Scan for the cell matching the given text and deliver its [x, y] coordinate at center. 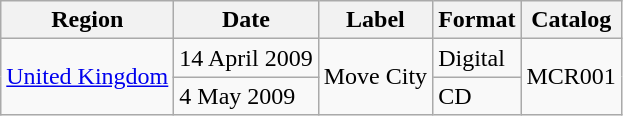
United Kingdom [88, 77]
Label [375, 20]
Date [246, 20]
Catalog [571, 20]
Digital [477, 58]
MCR001 [571, 77]
4 May 2009 [246, 96]
Format [477, 20]
CD [477, 96]
Move City [375, 77]
14 April 2009 [246, 58]
Region [88, 20]
